Locate the cell with the specified text and output its (x, y) center coordinate. 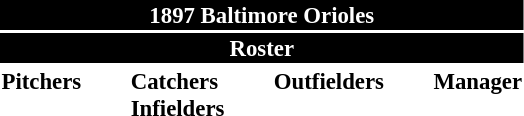
Roster (262, 48)
1897 Baltimore Orioles (262, 15)
